For the text-containing cell, return its midpoint in [X, Y] coordinate format. 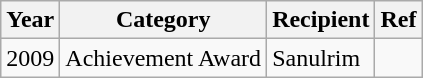
Achievement Award [164, 58]
Ref [398, 20]
Recipient [321, 20]
Year [30, 20]
Sanulrim [321, 58]
Category [164, 20]
2009 [30, 58]
